Return (x, y) of the center of cell containing provided text 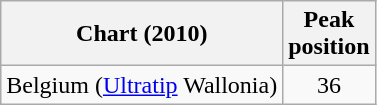
Chart (2010) (142, 34)
36 (329, 85)
Peakposition (329, 34)
Belgium (Ultratip Wallonia) (142, 85)
